Identify which cell holds the provided text, then report its [X, Y] central coordinate. 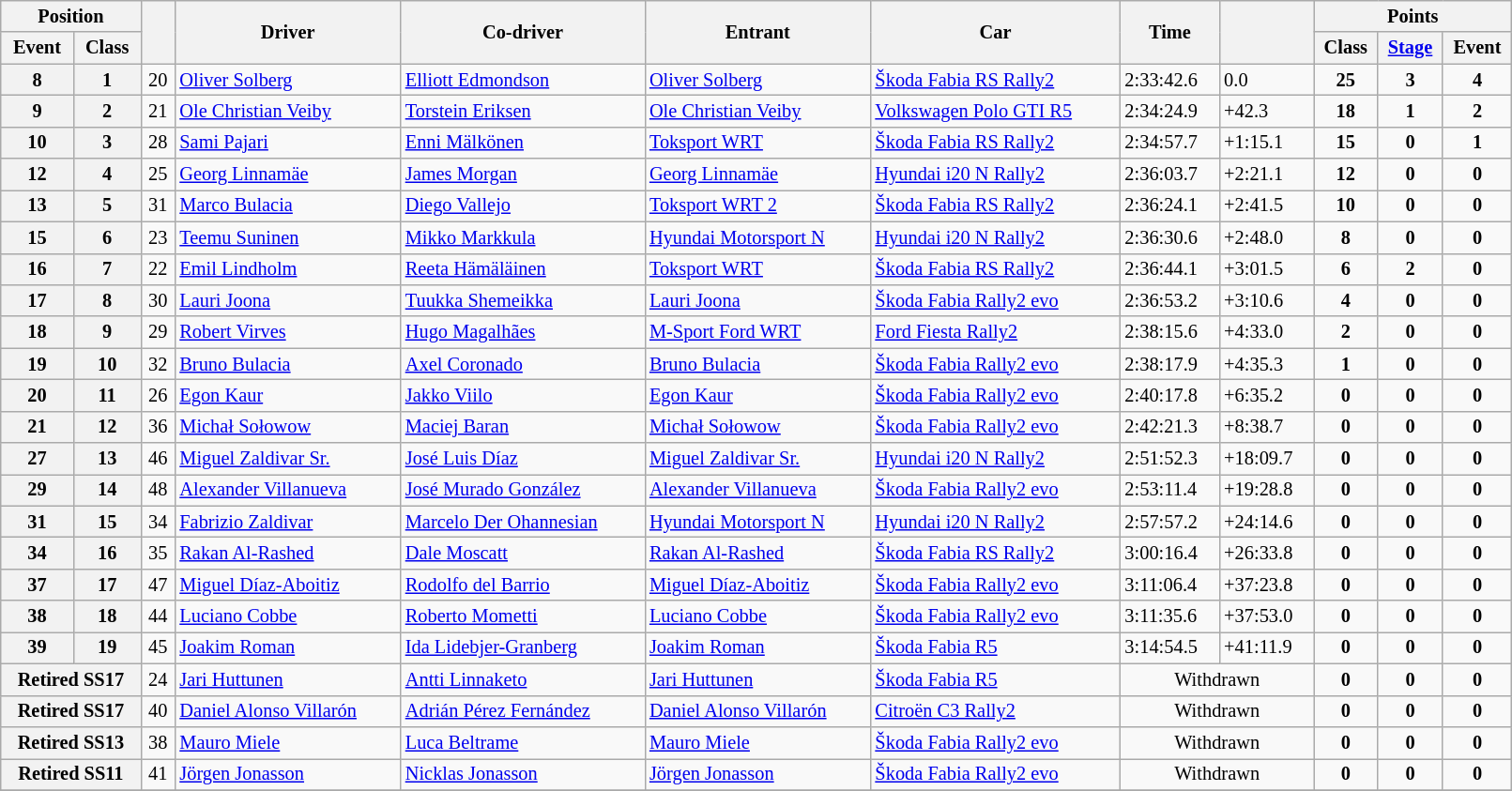
Ida Lidebjer-Granberg [523, 647]
Ford Fiesta Rally2 [996, 332]
Emil Lindholm [287, 269]
26 [158, 395]
Time [1170, 32]
Marcelo Der Ohannesian [523, 522]
2:57:57.2 [1170, 522]
+24:14.6 [1266, 522]
3:00:16.4 [1170, 553]
+37:23.8 [1266, 585]
45 [158, 647]
Antti Linnaketo [523, 679]
José Murado González [523, 490]
46 [158, 459]
Position [71, 16]
3:11:35.6 [1170, 616]
Co-driver [523, 32]
James Morgan [523, 175]
+4:33.0 [1266, 332]
Tuukka Shemeikka [523, 300]
35 [158, 553]
M-Sport Ford WRT [757, 332]
Citroën C3 Rally2 [996, 711]
32 [158, 364]
+2:48.0 [1266, 237]
3:14:54.5 [1170, 647]
Hugo Magalhães [523, 332]
27 [38, 459]
+6:35.2 [1266, 395]
2:51:52.3 [1170, 459]
+26:33.8 [1266, 553]
2:36:30.6 [1170, 237]
Points [1413, 16]
Luca Beltrame [523, 742]
2:53:11.4 [1170, 490]
2:34:24.9 [1170, 111]
+3:10.6 [1266, 300]
+37:53.0 [1266, 616]
+2:41.5 [1266, 205]
Car [996, 32]
Adrián Pérez Fernández [523, 711]
2:42:21.3 [1170, 427]
2:38:17.9 [1170, 364]
+8:38.7 [1266, 427]
39 [38, 647]
7 [107, 269]
+3:01.5 [1266, 269]
Rodolfo del Barrio [523, 585]
Driver [287, 32]
Entrant [757, 32]
Teemu Suninen [287, 237]
0.0 [1266, 80]
48 [158, 490]
Diego Vallejo [523, 205]
+19:28.8 [1266, 490]
Jakko Viilo [523, 395]
+4:35.3 [1266, 364]
2:36:53.2 [1170, 300]
11 [107, 395]
28 [158, 143]
5 [107, 205]
2:36:44.1 [1170, 269]
14 [107, 490]
Retired SS11 [71, 774]
Stage [1410, 48]
37 [38, 585]
Robert Virves [287, 332]
Sami Pajari [287, 143]
Maciej Baran [523, 427]
Enni Mälkönen [523, 143]
3:11:06.4 [1170, 585]
+41:11.9 [1266, 647]
36 [158, 427]
30 [158, 300]
Toksport WRT 2 [757, 205]
+42.3 [1266, 111]
24 [158, 679]
Dale Moscatt [523, 553]
Mikko Markkula [523, 237]
2:33:42.6 [1170, 80]
Roberto Mometti [523, 616]
Retired SS13 [71, 742]
2:34:57.7 [1170, 143]
Torstein Eriksen [523, 111]
+2:21.1 [1266, 175]
41 [158, 774]
2:36:03.7 [1170, 175]
2:36:24.1 [1170, 205]
Nicklas Jonasson [523, 774]
Volkswagen Polo GTI R5 [996, 111]
2:40:17.8 [1170, 395]
Elliott Edmondson [523, 80]
Reeta Hämäläinen [523, 269]
2:38:15.6 [1170, 332]
Fabrizio Zaldivar [287, 522]
+18:09.7 [1266, 459]
40 [158, 711]
José Luis Díaz [523, 459]
Axel Coronado [523, 364]
22 [158, 269]
23 [158, 237]
Marco Bulacia [287, 205]
47 [158, 585]
+1:15.1 [1266, 143]
44 [158, 616]
